Detect which cell encompasses the target text, then output its (x, y) center coordinate. 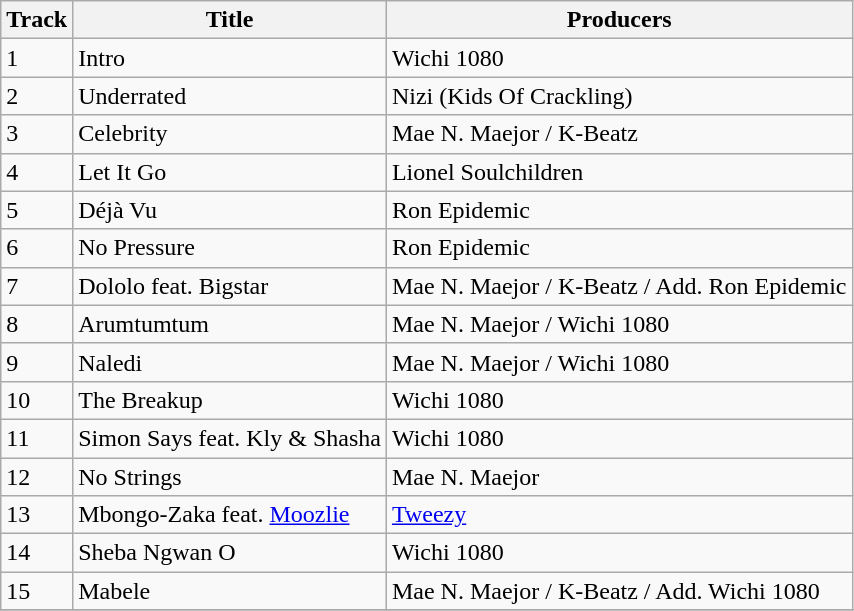
Arumtumtum (230, 324)
No Strings (230, 477)
6 (37, 248)
Mae N. Maejor / K-Beatz (619, 134)
Lionel Soulchildren (619, 172)
Sheba Ngwan O (230, 553)
Mae N. Maejor / K-Beatz / Add. Ron Epidemic (619, 286)
Track (37, 20)
Mbongo-Zaka feat. Moozlie (230, 515)
Producers (619, 20)
Celebrity (230, 134)
Dololo feat. Bigstar (230, 286)
Let It Go (230, 172)
Déjà Vu (230, 210)
14 (37, 553)
Title (230, 20)
Tweezy (619, 515)
10 (37, 400)
Mae N. Maejor / K-Beatz / Add. Wichi 1080 (619, 591)
3 (37, 134)
12 (37, 477)
8 (37, 324)
9 (37, 362)
The Breakup (230, 400)
Nizi (Kids Of Crackling) (619, 96)
No Pressure (230, 248)
2 (37, 96)
13 (37, 515)
Mae N. Maejor (619, 477)
1 (37, 58)
4 (37, 172)
Naledi (230, 362)
Underrated (230, 96)
Mabele (230, 591)
5 (37, 210)
Intro (230, 58)
7 (37, 286)
15 (37, 591)
Simon Says feat. Kly & Shasha (230, 438)
11 (37, 438)
